Detect which cell encompasses the target text, then output its [X, Y] center coordinate. 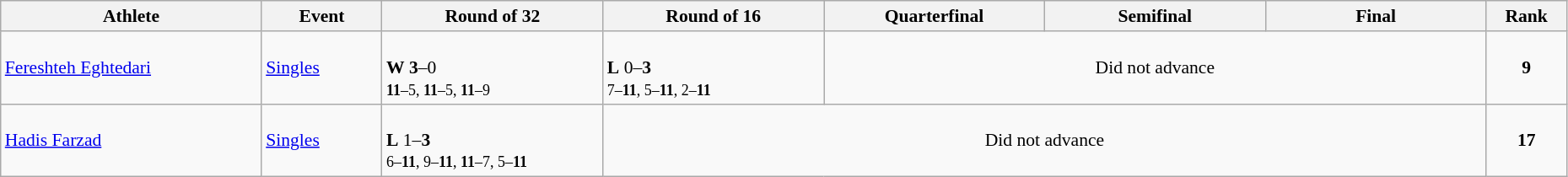
Event [322, 16]
Rank [1527, 16]
W 3–011–5, 11–5, 11–9 [493, 67]
L 1–36–11, 9–11, 11–7, 5–11 [493, 140]
Semifinal [1155, 16]
Round of 32 [493, 16]
Round of 16 [714, 16]
Final [1376, 16]
L 0–37–11, 5–11, 2–11 [714, 67]
17 [1527, 140]
Fereshteh Eghtedari [132, 67]
Athlete [132, 16]
9 [1527, 67]
Quarterfinal [935, 16]
Hadis Farzad [132, 140]
